Return the [x, y] coordinate for the center point of the cell that contains the specified text.  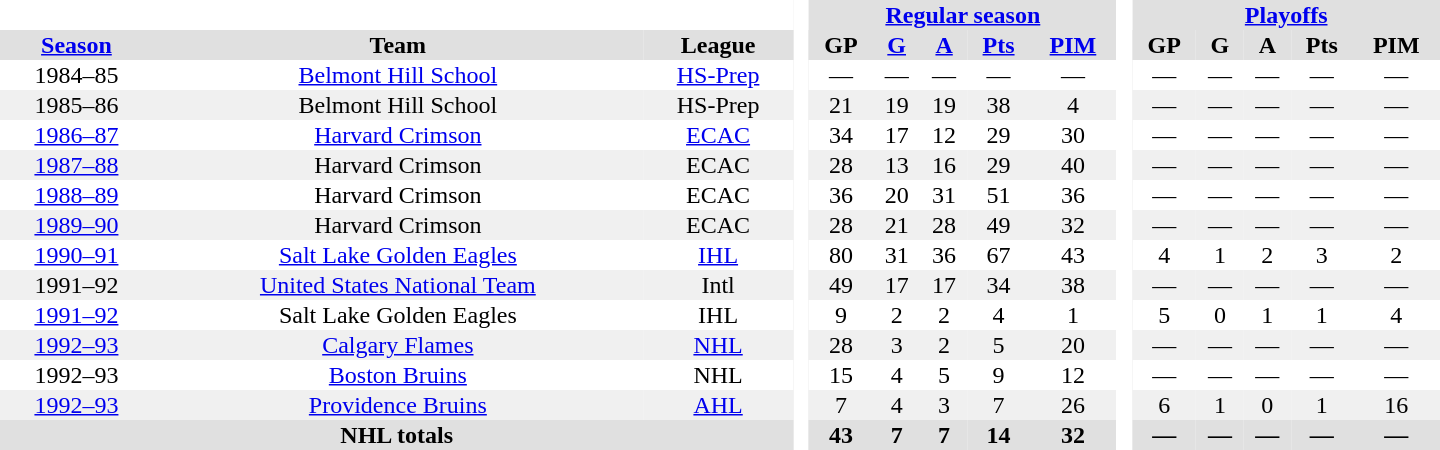
80 [841, 255]
Boston Bruins [398, 375]
Intl [718, 285]
15 [841, 375]
1990–91 [76, 255]
Team [398, 45]
1988–89 [76, 195]
1984–85 [76, 75]
League [718, 45]
30 [1072, 135]
13 [896, 165]
United States National Team [398, 285]
NHL totals [396, 435]
Regular season [962, 15]
6 [1164, 405]
1989–90 [76, 225]
Providence Bruins [398, 405]
1987–88 [76, 165]
1985–86 [76, 105]
26 [1072, 405]
51 [998, 195]
Season [76, 45]
AHL [718, 405]
14 [998, 435]
67 [998, 255]
Playoffs [1286, 15]
1986–87 [76, 135]
40 [1072, 165]
Calgary Flames [398, 345]
